For the text-containing cell, return its midpoint in (X, Y) coordinate format. 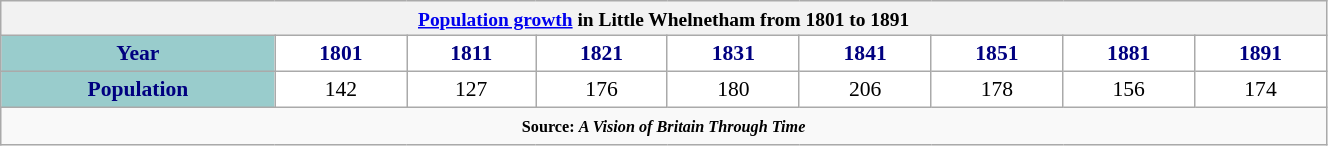
1891 (1261, 54)
127 (472, 90)
1801 (341, 54)
180 (733, 90)
Year (138, 54)
1811 (472, 54)
1821 (602, 54)
1851 (997, 54)
156 (1129, 90)
178 (997, 90)
1831 (733, 54)
1881 (1129, 54)
142 (341, 90)
Source: A Vision of Britain Through Time (664, 126)
1841 (865, 54)
176 (602, 90)
Population (138, 90)
174 (1261, 90)
206 (865, 90)
Population growth in Little Whelnetham from 1801 to 1891 (664, 18)
